From the cell containing the given text, extract its center point as (x, y) coordinate. 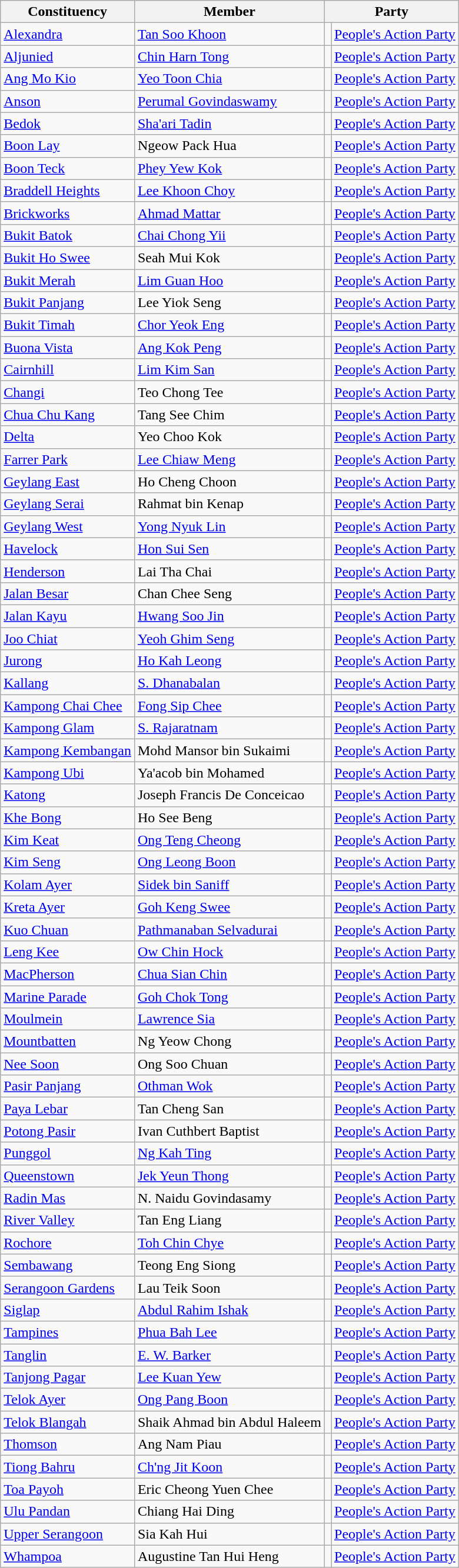
Goh Keng Swee (229, 907)
Mountbatten (68, 1042)
Chua Sian Chin (229, 974)
Kampong Ubi (68, 773)
Yeo Toon Chia (229, 79)
Perumal Govindaswamy (229, 101)
Mohd Mansor bin Sukaimi (229, 750)
Ng Yeow Chong (229, 1042)
Lawrence Sia (229, 1019)
E. W. Barker (229, 1355)
Buona Vista (68, 348)
Serangoon Gardens (68, 1287)
Radin Mas (68, 1198)
N. Naidu Govindasamy (229, 1198)
Potong Pasir (68, 1131)
Queenstown (68, 1176)
Bukit Merah (68, 281)
Jalan Kayu (68, 616)
Bukit Batok (68, 235)
Moulmein (68, 1019)
Chan Chee Seng (229, 593)
Sia Kah Hui (229, 1534)
Kim Keat (68, 840)
Lee Khoon Choy (229, 191)
Havelock (68, 549)
Whampoa (68, 1556)
Phua Bah Lee (229, 1332)
Geylang West (68, 526)
Bukit Timah (68, 325)
Telok Blangah (68, 1422)
Nee Soon (68, 1064)
Chai Chong Yii (229, 235)
Ya'acob bin Mohamed (229, 773)
Marine Parade (68, 997)
Kampong Chai Chee (68, 706)
Tang See Chim (229, 415)
Chiang Hai Ding (229, 1512)
MacPherson (68, 974)
Jurong (68, 661)
Sha'ari Tadin (229, 124)
Rochore (68, 1243)
Siglap (68, 1310)
Kampong Glam (68, 728)
Constituency (68, 12)
Cairnhill (68, 370)
Ho Cheng Choon (229, 482)
Kreta Ayer (68, 907)
Boon Teck (68, 168)
Yong Nyuk Lin (229, 526)
Lai Tha Chai (229, 571)
Teong Eng Siong (229, 1265)
Bukit Panjang (68, 303)
Delta (68, 437)
Kuo Chuan (68, 929)
Lim Kim San (229, 370)
Yeo Choo Kok (229, 437)
Tan Soo Khoon (229, 34)
River Valley (68, 1220)
Ho Kah Leong (229, 661)
Sidek bin Saniff (229, 885)
Ong Leong Boon (229, 862)
Katong (68, 795)
Seah Mui Kok (229, 258)
Jalan Besar (68, 593)
Changi (68, 392)
Thomson (68, 1444)
S. Rajaratnam (229, 728)
Pasir Panjang (68, 1086)
Phey Yew Kok (229, 168)
Ulu Pandan (68, 1512)
Ivan Cuthbert Baptist (229, 1131)
Boon Lay (68, 146)
Ow Chin Hock (229, 952)
Toa Payoh (68, 1489)
Alexandra (68, 34)
Lee Chiaw Meng (229, 459)
Jek Yeun Thong (229, 1176)
Joo Chiat (68, 638)
Upper Serangoon (68, 1534)
Ong Soo Chuan (229, 1064)
Goh Chok Tong (229, 997)
Ng Kah Ting (229, 1153)
Ang Kok Peng (229, 348)
Shaik Ahmad bin Abdul Haleem (229, 1422)
Punggol (68, 1153)
Geylang Serai (68, 504)
Yeoh Ghim Seng (229, 638)
Chin Harn Tong (229, 56)
Hon Sui Sen (229, 549)
Kallang (68, 683)
Augustine Tan Hui Heng (229, 1556)
Ang Nam Piau (229, 1444)
Party (391, 12)
Geylang East (68, 482)
Brickworks (68, 213)
Tan Eng Liang (229, 1220)
Ngeow Pack Hua (229, 146)
Hwang Soo Jin (229, 616)
Kampong Kembangan (68, 750)
Khe Bong (68, 818)
Lee Yiok Seng (229, 303)
Ho See Beng (229, 818)
Eric Cheong Yuen Chee (229, 1489)
Ahmad Mattar (229, 213)
Chor Yeok Eng (229, 325)
Kim Seng (68, 862)
Fong Sip Chee (229, 706)
Tampines (68, 1332)
Bukit Ho Swee (68, 258)
Rahmat bin Kenap (229, 504)
Ong Pang Boon (229, 1400)
Chua Chu Kang (68, 415)
Lau Teik Soon (229, 1287)
Farrer Park (68, 459)
Ang Mo Kio (68, 79)
Tan Cheng San (229, 1109)
Paya Lebar (68, 1109)
Lee Kuan Yew (229, 1377)
Braddell Heights (68, 191)
Teo Chong Tee (229, 392)
Henderson (68, 571)
Telok Ayer (68, 1400)
Lim Guan Hoo (229, 281)
Abdul Rahim Ishak (229, 1310)
Kolam Ayer (68, 885)
Ch'ng Jit Koon (229, 1467)
Leng Kee (68, 952)
Pathmanaban Selvadurai (229, 929)
Bedok (68, 124)
Ong Teng Cheong (229, 840)
Tanglin (68, 1355)
Anson (68, 101)
Othman Wok (229, 1086)
Toh Chin Chye (229, 1243)
Aljunied (68, 56)
Joseph Francis De Conceicao (229, 795)
Sembawang (68, 1265)
Tanjong Pagar (68, 1377)
Member (229, 12)
Tiong Bahru (68, 1467)
S. Dhanabalan (229, 683)
